Identify which cell holds the provided text, then report its [X, Y] central coordinate. 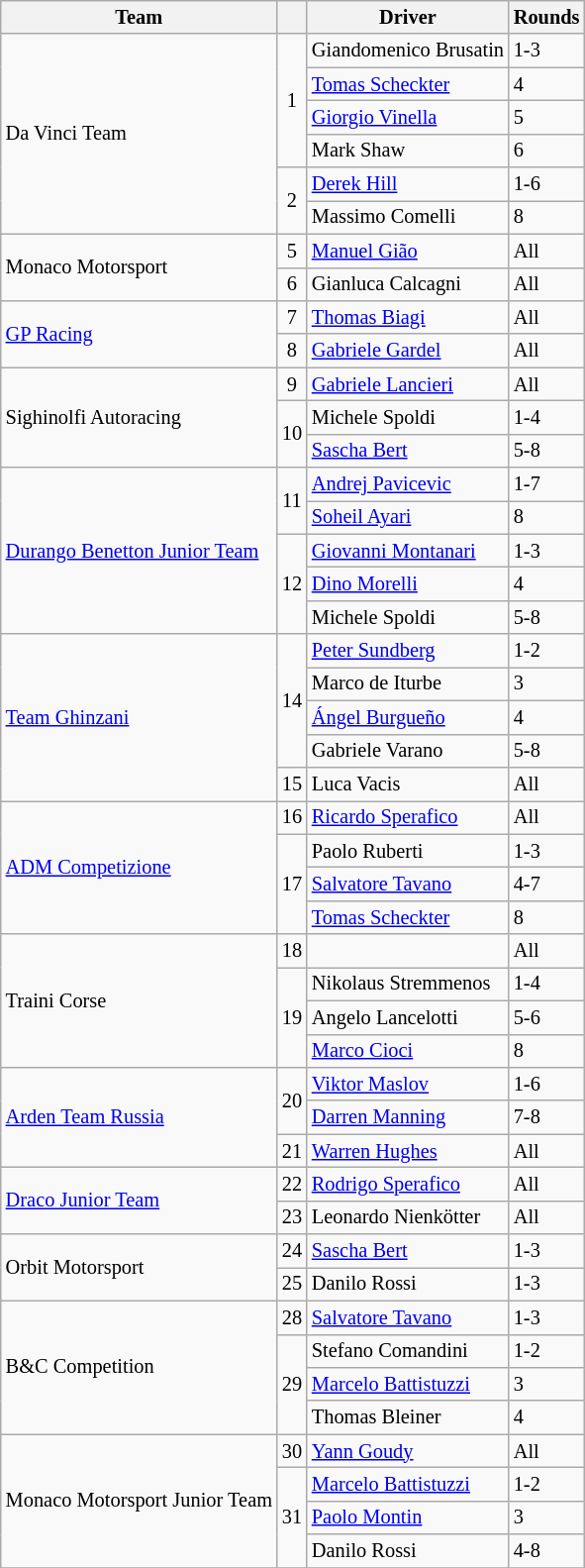
14 [292, 701]
Manuel Gião [408, 251]
Luca Vacis [408, 784]
17 [292, 884]
Driver [408, 17]
24 [292, 1251]
Team [139, 17]
Rounds [546, 17]
9 [292, 384]
Draco Junior Team [139, 1201]
18 [292, 951]
Marco de Iturbe [408, 683]
30 [292, 1451]
25 [292, 1284]
22 [292, 1184]
Traini Corse [139, 1000]
Andrej Pavicevic [408, 484]
Paolo Ruberti [408, 851]
Durango Benetton Junior Team [139, 551]
Monaco Motorsport [139, 267]
7-8 [546, 1117]
28 [292, 1317]
Yann Goudy [408, 1451]
Darren Manning [408, 1117]
19 [292, 1016]
Ricardo Sperafico [408, 817]
Da Vinci Team [139, 134]
Nikolaus Stremmenos [408, 984]
Giorgio Vinella [408, 117]
Thomas Bleiner [408, 1417]
Arden Team Russia [139, 1117]
7 [292, 317]
10 [292, 434]
2 [292, 200]
15 [292, 784]
Massimo Comelli [408, 217]
B&C Competition [139, 1367]
31 [292, 1517]
12 [292, 584]
Orbit Motorsport [139, 1268]
ADM Competizione [139, 868]
11 [292, 501]
Gabriele Gardel [408, 351]
Giandomenico Brusatin [408, 51]
Leonardo Nienkötter [408, 1217]
Stefano Comandini [408, 1351]
4-8 [546, 1551]
21 [292, 1151]
Gianluca Calcagni [408, 284]
23 [292, 1217]
Team Ghinzani [139, 717]
Paolo Montin [408, 1517]
4-7 [546, 884]
GP Racing [139, 333]
16 [292, 817]
Gabriele Varano [408, 751]
Mark Shaw [408, 151]
Sighinolfi Autoracing [139, 418]
Dino Morelli [408, 583]
20 [292, 1099]
Angelo Lancelotti [408, 1017]
Rodrigo Sperafico [408, 1184]
Derek Hill [408, 184]
Gabriele Lancieri [408, 384]
Giovanni Montanari [408, 551]
Warren Hughes [408, 1151]
Peter Sundberg [408, 651]
5-6 [546, 1017]
1-7 [546, 484]
Viktor Maslov [408, 1084]
Monaco Motorsport Junior Team [139, 1502]
Ángel Burgueño [408, 717]
Marco Cioci [408, 1051]
Thomas Biagi [408, 317]
1 [292, 101]
Soheil Ayari [408, 517]
29 [292, 1385]
